Locate the cell with the specified text and output its (X, Y) center coordinate. 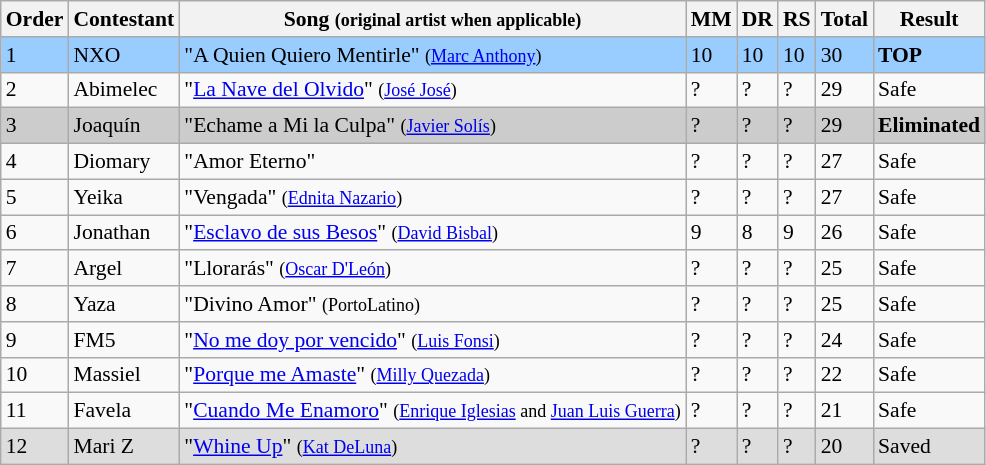
Joaquín (124, 126)
Total (844, 19)
6 (35, 233)
MM (712, 19)
Yaza (124, 304)
Saved (929, 447)
"Cuando Me Enamoro" (Enrique Iglesias and Juan Luis Guerra) (432, 411)
1 (35, 55)
"Whine Up" (Kat DeLuna) (432, 447)
Eliminated (929, 126)
4 (35, 162)
Order (35, 19)
Diomary (124, 162)
Contestant (124, 19)
"Llorarás" (Oscar D'León) (432, 269)
TOP (929, 55)
21 (844, 411)
Yeika (124, 197)
Massiel (124, 375)
"Vengada" (Ednita Nazario) (432, 197)
Result (929, 19)
"Esclavo de sus Besos" (David Bisbal) (432, 233)
2 (35, 90)
"Amor Eterno" (432, 162)
22 (844, 375)
11 (35, 411)
RS (797, 19)
Jonathan (124, 233)
Mari Z (124, 447)
Song (original artist when applicable) (432, 19)
Argel (124, 269)
"Porque me Amaste" (Milly Quezada) (432, 375)
20 (844, 447)
NXO (124, 55)
"Echame a Mi la Culpa" (Javier Solís) (432, 126)
"La Nave del Olvido" (José José) (432, 90)
"A Quien Quiero Mentirle" (Marc Anthony) (432, 55)
3 (35, 126)
"Divino Amor" (PortoLatino) (432, 304)
26 (844, 233)
5 (35, 197)
12 (35, 447)
"No me doy por vencido" (Luis Fonsi) (432, 340)
30 (844, 55)
24 (844, 340)
Abimelec (124, 90)
7 (35, 269)
FM5 (124, 340)
Favela (124, 411)
DR (758, 19)
